Extract the [x, y] coordinate from the center of the cell holding the provided text.  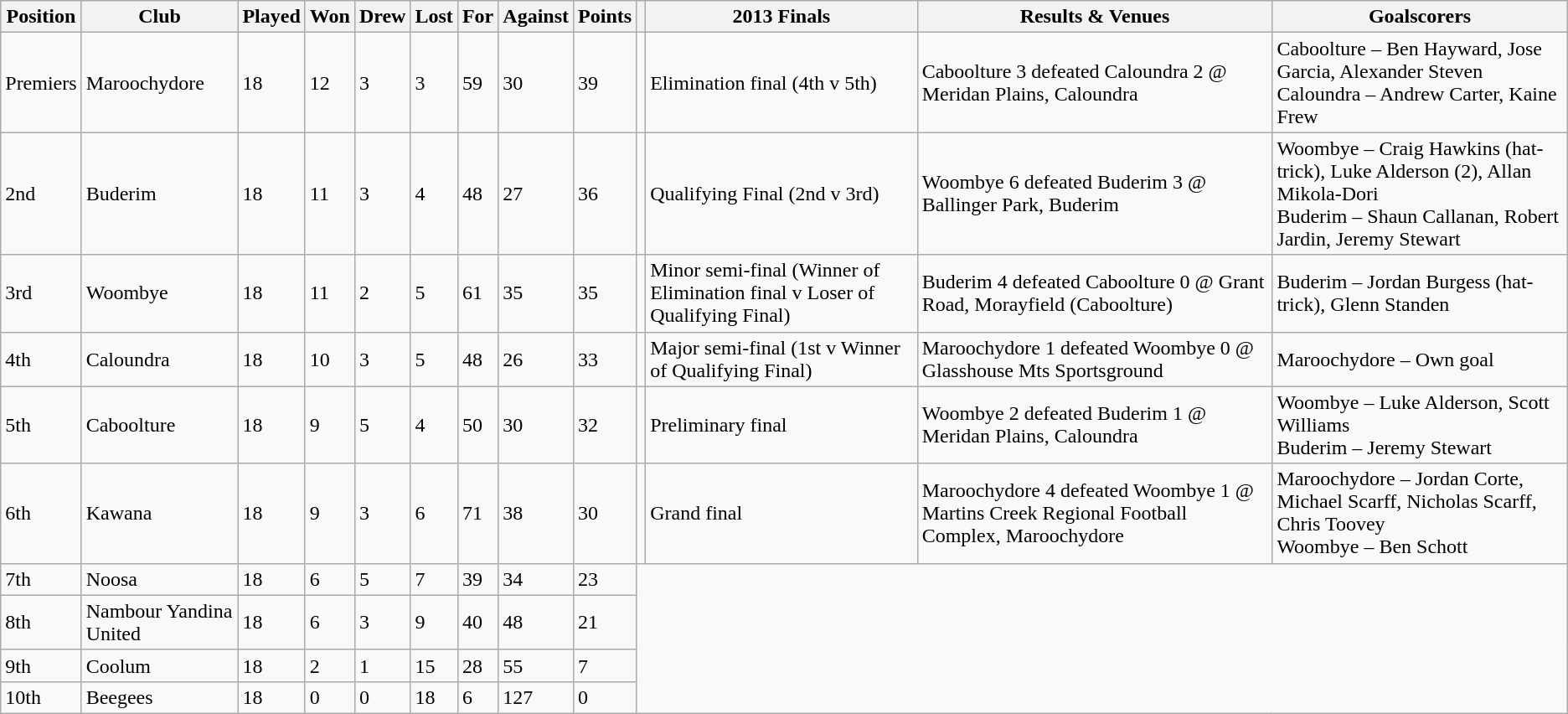
Maroochydore – Own goal [1420, 359]
12 [330, 82]
Noosa [159, 579]
Kawana [159, 513]
Maroochydore 4 defeated Woombye 1 @ Martins Creek Regional Football Complex, Maroochydore [1095, 513]
Woombye – Luke Alderson, Scott WilliamsBuderim – Jeremy Stewart [1420, 425]
55 [536, 665]
Lost [434, 17]
Buderim – Jordan Burgess (hat-trick), Glenn Standen [1420, 293]
15 [434, 665]
6th [41, 513]
Caboolture – Ben Hayward, Jose Garcia, Alexander StevenCaloundra – Andrew Carter, Kaine Frew [1420, 82]
10th [41, 697]
Caloundra [159, 359]
Points [605, 17]
61 [477, 293]
4th [41, 359]
32 [605, 425]
Maroochydore 1 defeated Woombye 0 @ Glasshouse Mts Sportsground [1095, 359]
23 [605, 579]
Maroochydore [159, 82]
8th [41, 622]
59 [477, 82]
50 [477, 425]
Buderim 4 defeated Caboolture 0 @ Grant Road, Morayfield (Caboolture) [1095, 293]
1 [382, 665]
Qualifying Final (2nd v 3rd) [781, 194]
127 [536, 697]
26 [536, 359]
21 [605, 622]
27 [536, 194]
Against [536, 17]
34 [536, 579]
71 [477, 513]
Buderim [159, 194]
For [477, 17]
9th [41, 665]
5th [41, 425]
2nd [41, 194]
Woombye 2 defeated Buderim 1 @ Meridan Plains, Caloundra [1095, 425]
28 [477, 665]
Nambour Yandina United [159, 622]
Club [159, 17]
Coolum [159, 665]
Woombye [159, 293]
Maroochydore – Jordan Corte, Michael Scarff, Nicholas Scarff, Chris TooveyWoombye – Ben Schott [1420, 513]
Beegees [159, 697]
33 [605, 359]
3rd [41, 293]
10 [330, 359]
Position [41, 17]
Minor semi-final (Winner of Elimination final v Loser of Qualifying Final) [781, 293]
Preliminary final [781, 425]
Premiers [41, 82]
40 [477, 622]
Goalscorers [1420, 17]
Caboolture 3 defeated Caloundra 2 @ Meridan Plains, Caloundra [1095, 82]
Caboolture [159, 425]
Drew [382, 17]
Woombye 6 defeated Buderim 3 @ Ballinger Park, Buderim [1095, 194]
Woombye – Craig Hawkins (hat-trick), Luke Alderson (2), Allan Mikola-DoriBuderim – Shaun Callanan, Robert Jardin, Jeremy Stewart [1420, 194]
Major semi-final (1st v Winner of Qualifying Final) [781, 359]
38 [536, 513]
Grand final [781, 513]
Elimination final (4th v 5th) [781, 82]
Won [330, 17]
2013 Finals [781, 17]
7th [41, 579]
Results & Venues [1095, 17]
36 [605, 194]
Played [271, 17]
